Pinpoint the cell where the given text exists, returning its [x, y] midpoint coordinate. 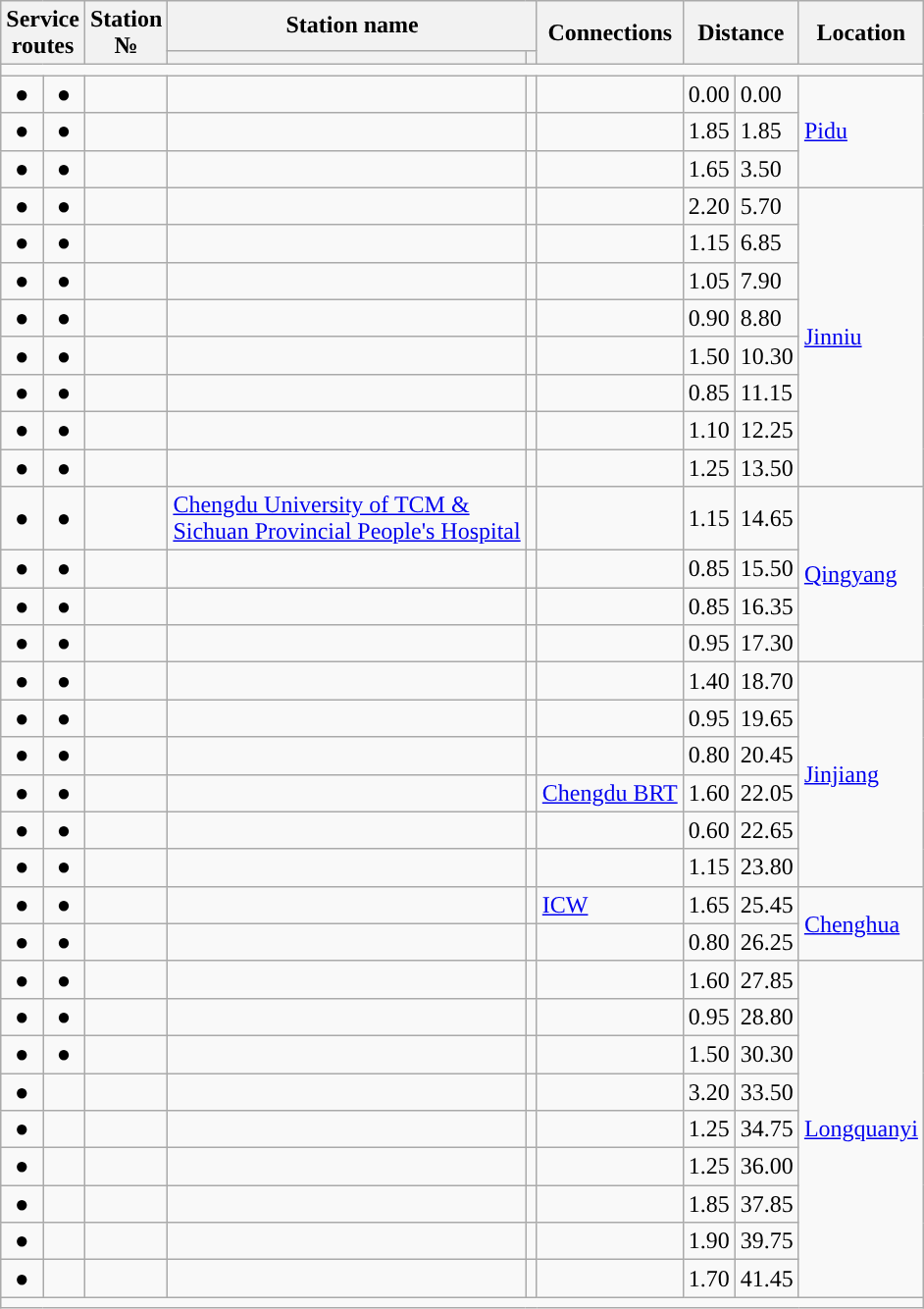
20.45 [767, 756]
Chengdu University of TCM &Sichuan Provincial People's Hospital [347, 518]
33.50 [767, 1092]
1.10 [708, 430]
Jinniu [861, 337]
39.75 [767, 1241]
12.25 [767, 430]
Connections [610, 33]
6.85 [767, 243]
3.20 [708, 1092]
Distance [741, 33]
23.80 [767, 867]
1.40 [708, 681]
Chengdu BRT [610, 793]
Station№ [126, 33]
ICW [610, 905]
7.90 [767, 281]
11.15 [767, 393]
25.45 [767, 905]
0.60 [708, 830]
22.65 [767, 830]
Station name [352, 26]
Serviceroutes [43, 33]
16.35 [767, 606]
3.50 [767, 169]
Location [861, 33]
1.70 [708, 1279]
8.80 [767, 318]
41.45 [767, 1279]
Qingyang [861, 575]
Pidu [861, 131]
Longquanyi [861, 1128]
17.30 [767, 644]
2.20 [708, 206]
18.70 [767, 681]
Chenghua [861, 923]
34.75 [767, 1129]
26.25 [767, 942]
1.90 [708, 1241]
15.50 [767, 569]
19.65 [767, 718]
36.00 [767, 1167]
1.05 [708, 281]
5.70 [767, 206]
22.05 [767, 793]
13.50 [767, 468]
10.30 [767, 355]
30.30 [767, 1054]
37.85 [767, 1204]
14.65 [767, 518]
Jinjiang [861, 774]
0.90 [708, 318]
27.85 [767, 979]
28.80 [767, 1017]
